Find where the given text appears and provide that cell's center as [X, Y] coordinate. 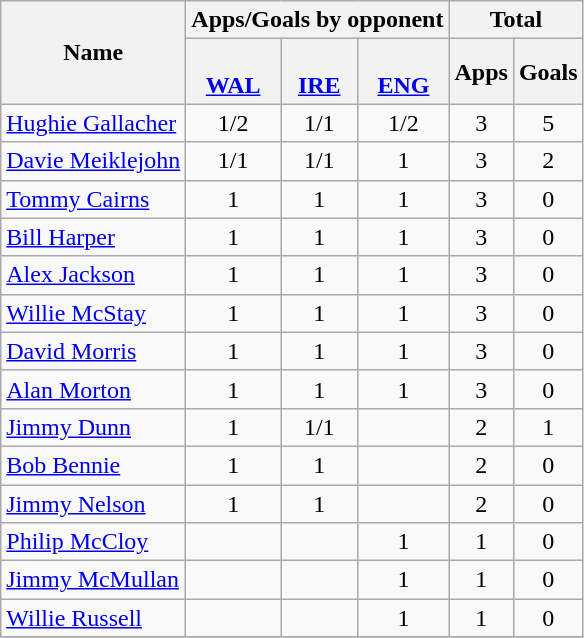
Philip McCloy [94, 542]
Bill Harper [94, 237]
5 [548, 123]
ENG [404, 72]
Name [94, 52]
Bob Bennie [94, 465]
Willie Russell [94, 618]
Tommy Cairns [94, 199]
Davie Meiklejohn [94, 161]
Total [516, 20]
Willie McStay [94, 313]
Jimmy Nelson [94, 503]
WAL [234, 72]
Jimmy McMullan [94, 580]
Hughie Gallacher [94, 123]
Apps/Goals by opponent [318, 20]
David Morris [94, 351]
Alex Jackson [94, 275]
IRE [320, 72]
Goals [548, 72]
Jimmy Dunn [94, 427]
Apps [481, 72]
Alan Morton [94, 389]
